Detect which cell encompasses the target text, then output its [x, y] center coordinate. 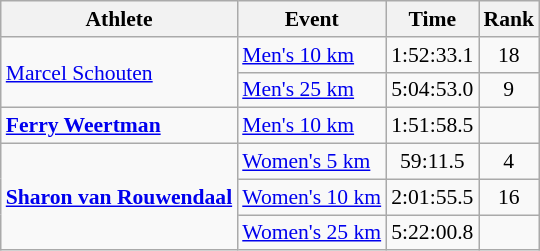
Women's 10 km [312, 197]
16 [508, 197]
5:04:53.0 [432, 90]
Marcel Schouten [119, 72]
1:51:58.5 [432, 126]
Athlete [119, 19]
5:22:00.8 [432, 233]
59:11.5 [432, 162]
4 [508, 162]
Event [312, 19]
Time [432, 19]
Men's 25 km [312, 90]
Women's 5 km [312, 162]
Rank [508, 19]
1:52:33.1 [432, 55]
18 [508, 55]
Ferry Weertman [119, 126]
Sharon van Rouwendaal [119, 198]
Women's 25 km [312, 233]
2:01:55.5 [432, 197]
9 [508, 90]
